From the cell containing the given text, extract its center point as (x, y) coordinate. 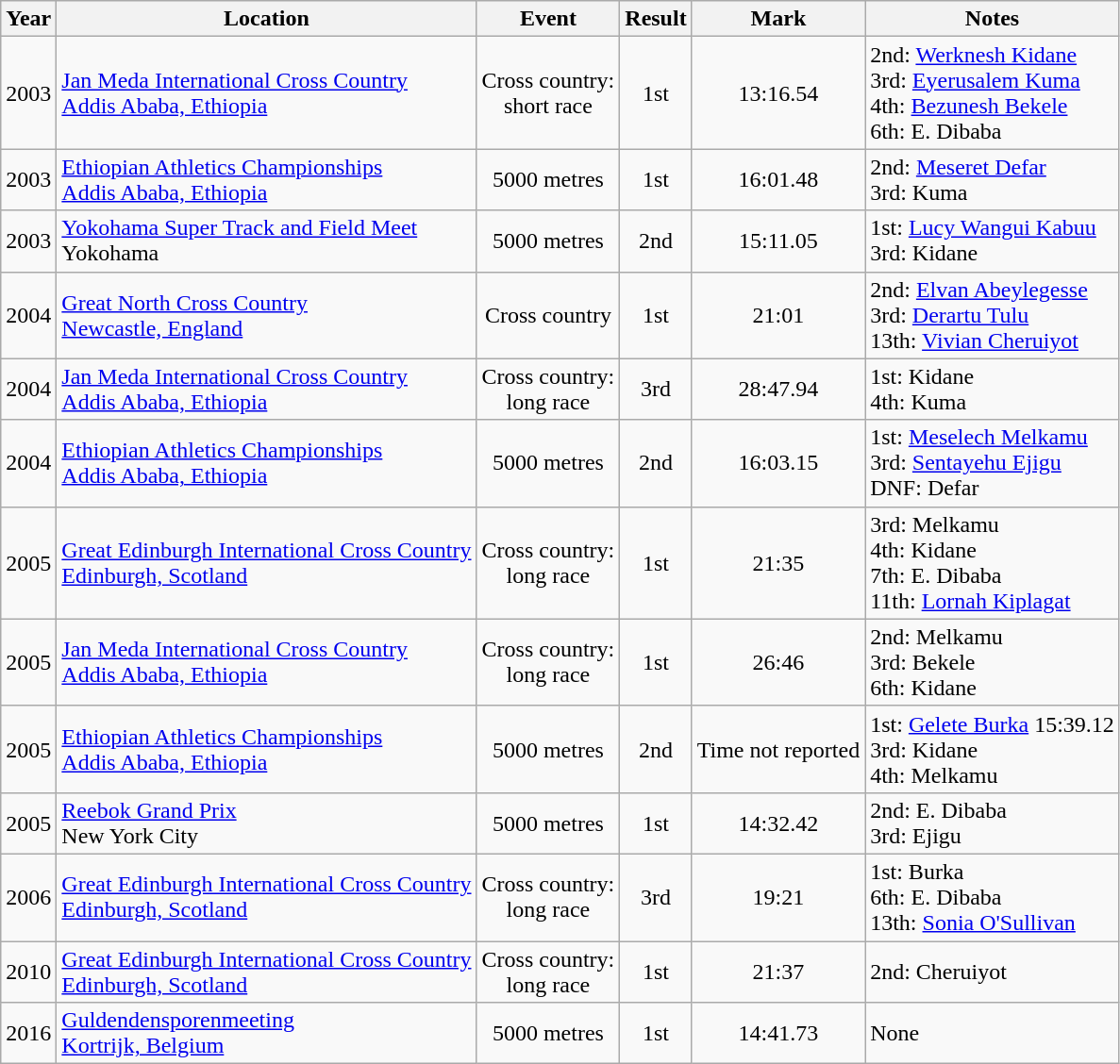
13:16.54 (777, 92)
Result (656, 19)
Cross country:short race (548, 92)
21:37 (777, 972)
Location (266, 19)
1st: Burka6th: E. Dibaba13th: Sonia O'Sullivan (993, 897)
2nd: Elvan Abeylegesse3rd: Derartu Tulu13th: Vivian Cheruiyot (993, 315)
3rd: Melkamu4th: Kidane7th: E. Dibaba11th: Lornah Kiplagat (993, 562)
Notes (993, 19)
Yokohama Super Track and Field MeetYokohama (266, 241)
1st: Meselech Melkamu3rd: Sentayehu EjiguDNF: Defar (993, 463)
1st: Gelete Burka 15:39.123rd: Kidane4th: Melkamu (993, 749)
19:21 (777, 897)
Year (28, 19)
14:32.42 (777, 823)
21:35 (777, 562)
15:11.05 (777, 241)
26:46 (777, 662)
Great North Cross CountryNewcastle, England (266, 315)
28:47.94 (777, 389)
2nd: Cheruiyot (993, 972)
2016 (28, 1034)
GuldendensporenmeetingKortrijk, Belgium (266, 1034)
2010 (28, 972)
Reebok Grand PrixNew York City (266, 823)
Cross country (548, 315)
1st: Lucy Wangui Kabuu3rd: Kidane (993, 241)
16:03.15 (777, 463)
2nd: Werknesh Kidane3rd: Eyerusalem Kuma4th: Bezunesh Bekele6th: E. Dibaba (993, 92)
2006 (28, 897)
21:01 (777, 315)
Event (548, 19)
16:01.48 (777, 179)
2nd: E. Dibaba3rd: Ejigu (993, 823)
2nd: Melkamu3rd: Bekele6th: Kidane (993, 662)
Mark (777, 19)
1st: Kidane4th: Kuma (993, 389)
None (993, 1034)
14:41.73 (777, 1034)
2nd: Meseret Defar3rd: Kuma (993, 179)
Time not reported (777, 749)
